Determine the [X, Y] coordinate at the center of the cell enclosing the given text.  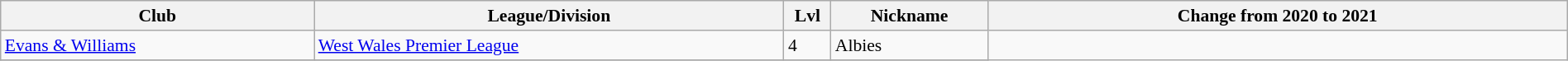
Albies [910, 45]
League/Division [549, 16]
Lvl [807, 16]
Evans & Williams [157, 45]
4 [807, 45]
Change from 2020 to 2021 [1277, 16]
Nickname [910, 16]
Club [157, 16]
West Wales Premier League [549, 45]
